Determine the [X, Y] coordinate at the center of the cell enclosing the given text.  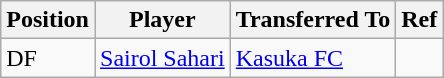
Ref [420, 20]
Position [48, 20]
DF [48, 58]
Sairol Sahari [162, 58]
Transferred To [313, 20]
Kasuka FC [313, 58]
Player [162, 20]
